Capture the cell that displays the provided text and extract its (x, y) central coordinate. 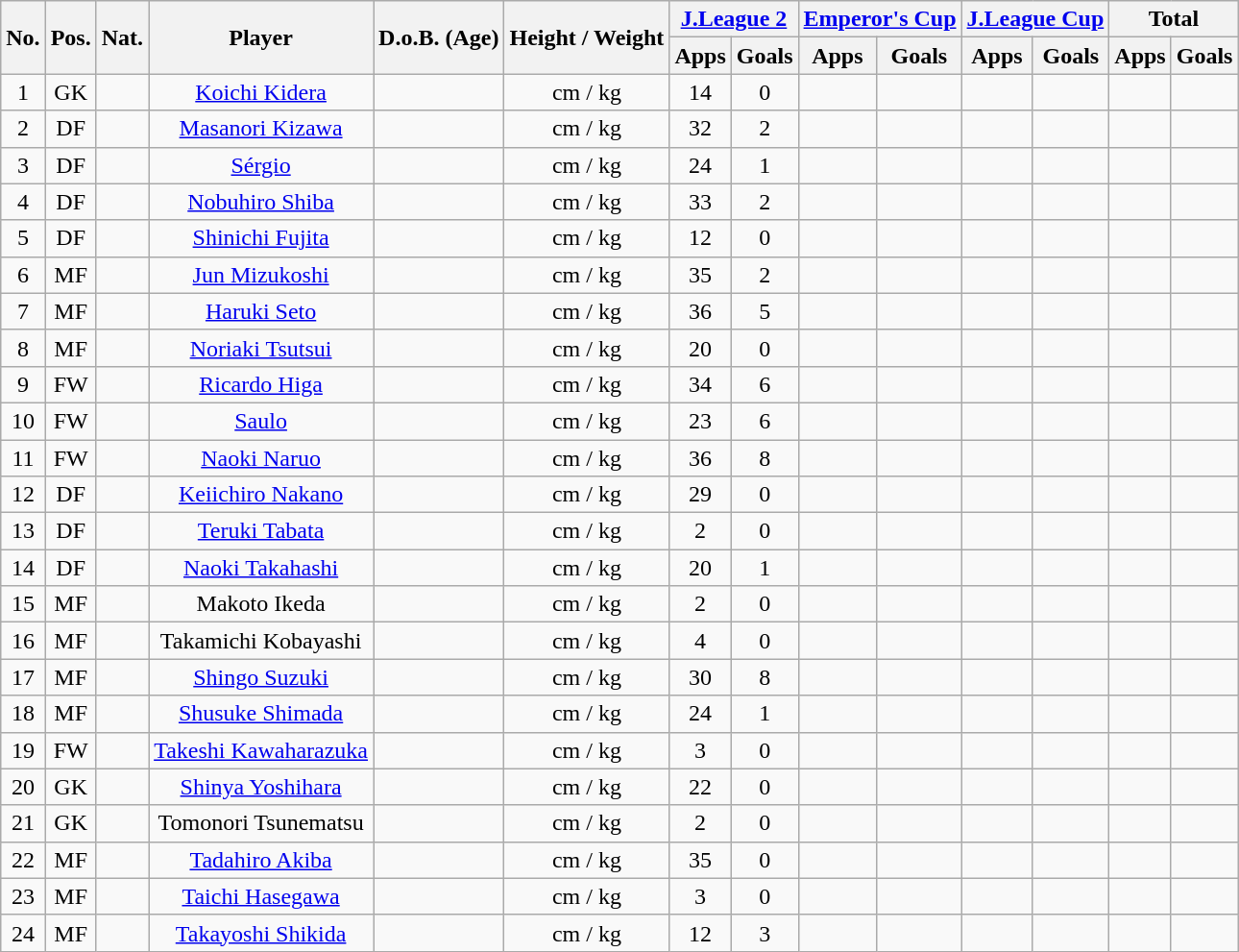
Taichi Hasegawa (261, 896)
Emperor's Cup (880, 19)
11 (23, 458)
Shinichi Fujita (261, 238)
17 (23, 677)
Takeshi Kawaharazuka (261, 750)
Total (1174, 19)
Height / Weight (587, 37)
Noriaki Tsutsui (261, 348)
34 (700, 384)
10 (23, 421)
J.League Cup (1035, 19)
J.League 2 (734, 19)
Shinya Yoshihara (261, 787)
Masanori Kizawa (261, 129)
Teruki Tabata (261, 531)
Haruki Seto (261, 311)
Sérgio (261, 165)
Nat. (122, 37)
Takayoshi Shikida (261, 933)
Nobuhiro Shiba (261, 202)
Naoki Naruo (261, 458)
Shingo Suzuki (261, 677)
Shusuke Shimada (261, 714)
No. (23, 37)
Takamichi Kobayashi (261, 641)
Jun Mizukoshi (261, 275)
Koichi Kidera (261, 92)
30 (700, 677)
Naoki Takahashi (261, 568)
9 (23, 384)
Pos. (71, 37)
Makoto Ikeda (261, 604)
Saulo (261, 421)
7 (23, 311)
16 (23, 641)
13 (23, 531)
Tadahiro Akiba (261, 860)
15 (23, 604)
33 (700, 202)
Player (261, 37)
32 (700, 129)
D.o.B. (Age) (439, 37)
Ricardo Higa (261, 384)
21 (23, 823)
18 (23, 714)
19 (23, 750)
Keiichiro Nakano (261, 495)
Tomonori Tsunematsu (261, 823)
29 (700, 495)
